Search for the cell housing the specified text and yield its (x, y) center coordinate. 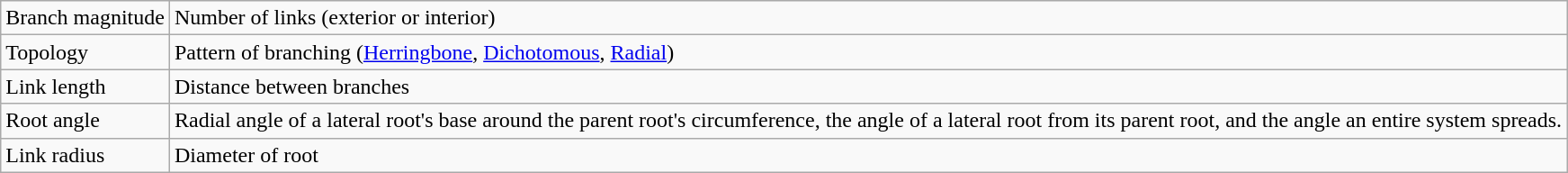
Diameter of root (867, 155)
Branch magnitude (85, 18)
Distance between branches (867, 86)
Pattern of branching (Herringbone, Dichotomous, Radial) (867, 52)
Root angle (85, 121)
Link radius (85, 155)
Topology (85, 52)
Link length (85, 86)
Number of links (exterior or interior) (867, 18)
